Search for the cell housing the specified text and yield its (x, y) center coordinate. 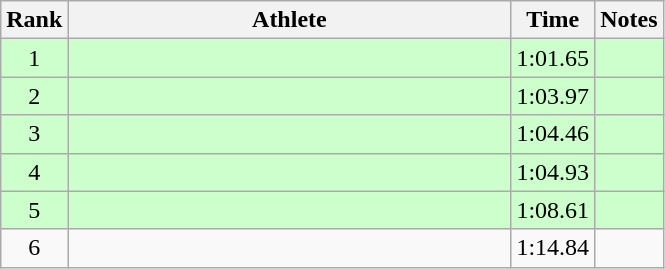
Athlete (290, 20)
3 (34, 134)
1:01.65 (553, 58)
Time (553, 20)
1:14.84 (553, 248)
1:03.97 (553, 96)
6 (34, 248)
1 (34, 58)
2 (34, 96)
1:04.93 (553, 172)
Notes (629, 20)
4 (34, 172)
1:08.61 (553, 210)
Rank (34, 20)
5 (34, 210)
1:04.46 (553, 134)
